Locate the cell with the specified text and output its [X, Y] center coordinate. 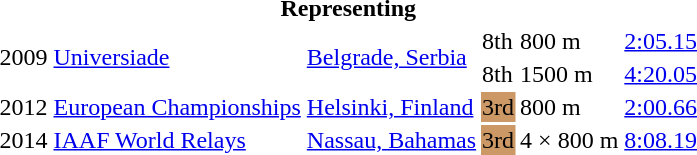
Universiade [177, 58]
Belgrade, Serbia [391, 58]
IAAF World Relays [177, 140]
Helsinki, Finland [391, 107]
Nassau, Bahamas [391, 140]
European Championships [177, 107]
4 × 800 m [570, 140]
1500 m [570, 74]
